For the text-containing cell, return its midpoint in [x, y] coordinate format. 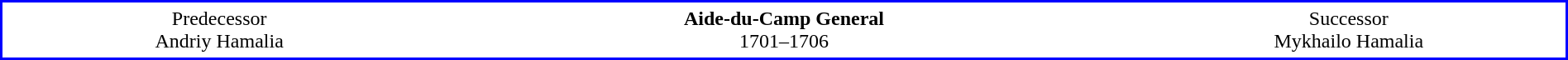
PredecessorAndriy Hamalia [219, 30]
Aide-du-Camp General1701–1706 [784, 30]
SuccessorMykhailo Hamalia [1350, 30]
